Output the [x, y] coordinate of the center of the cell containing the given text.  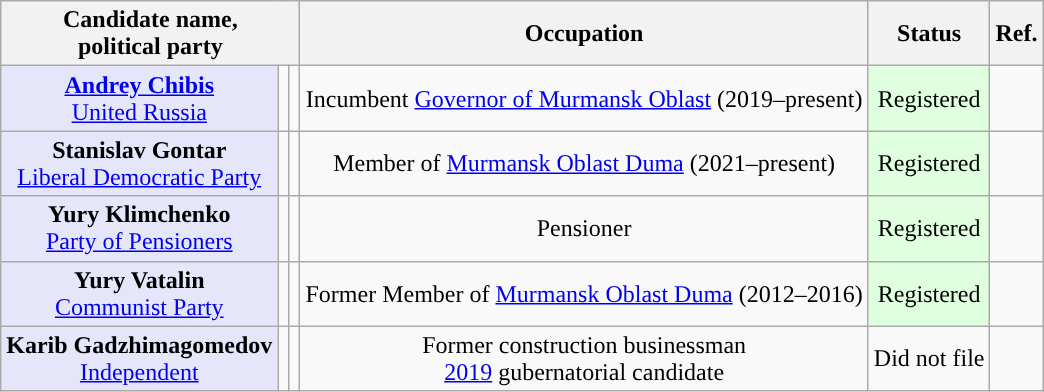
Did not file [929, 358]
Former Member of Murmansk Oblast Duma (2012–2016) [584, 294]
Candidate name,political party [150, 34]
Stanislav GontarLiberal Democratic Party [140, 164]
Former construction businessman2019 gubernatorial candidate [584, 358]
Occupation [584, 34]
Incumbent Governor of Murmansk Oblast (2019–present) [584, 98]
Karib GadzhimagomedovIndependent [140, 358]
Ref. [1016, 34]
Yury VatalinCommunist Party [140, 294]
Member of Murmansk Oblast Duma (2021–present) [584, 164]
Yury KlimchenkoParty of Pensioners [140, 228]
Status [929, 34]
Andrey ChibisUnited Russia [140, 98]
Pensioner [584, 228]
